Provide the (X, Y) coordinate of the cell's center where the given text is located.  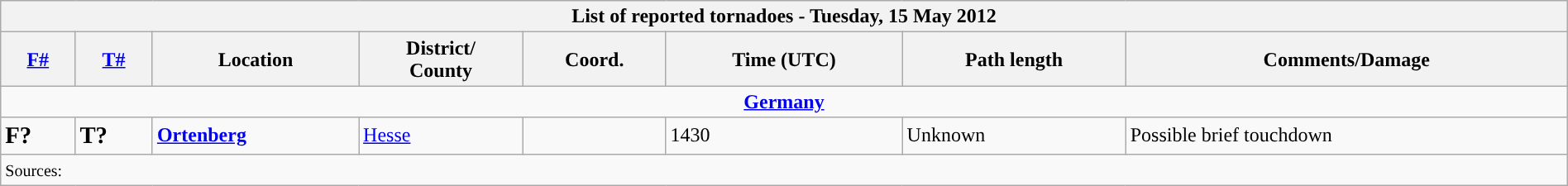
1430 (784, 136)
T# (114, 60)
List of reported tornadoes - Tuesday, 15 May 2012 (784, 17)
F# (38, 60)
Path length (1014, 60)
Sources: (784, 169)
Hesse (442, 136)
Unknown (1014, 136)
Coord. (595, 60)
Location (255, 60)
T? (114, 136)
Germany (784, 102)
F? (38, 136)
Ortenberg (255, 136)
Comments/Damage (1346, 60)
Time (UTC) (784, 60)
District/County (442, 60)
Possible brief touchdown (1346, 136)
